Search for the cell housing the specified text and yield its [x, y] center coordinate. 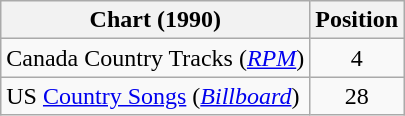
US Country Songs (Billboard) [156, 96]
28 [357, 96]
Position [357, 20]
Chart (1990) [156, 20]
Canada Country Tracks (RPM) [156, 58]
4 [357, 58]
